Scan for the cell matching the given text and deliver its [x, y] coordinate at center. 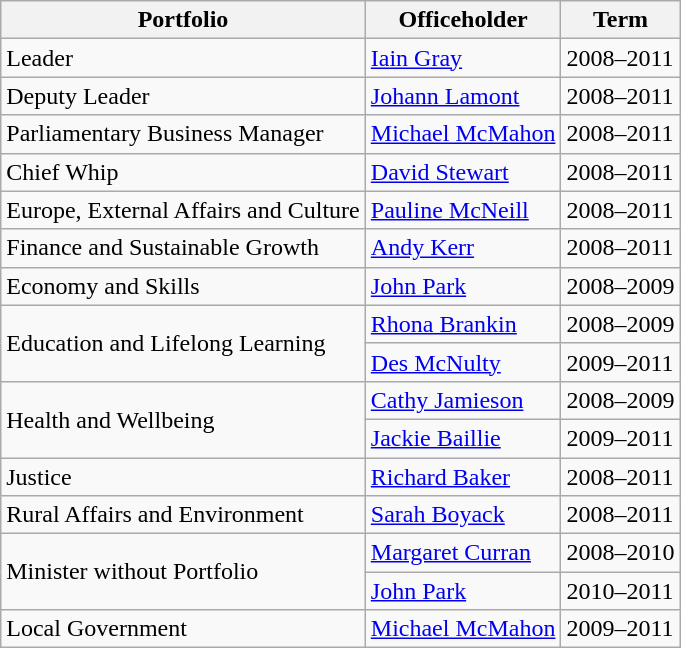
Europe, External Affairs and Culture [184, 210]
Economy and Skills [184, 286]
Rural Affairs and Environment [184, 515]
Margaret Curran [463, 553]
Minister without Portfolio [184, 572]
Parliamentary Business Manager [184, 134]
Johann Lamont [463, 96]
David Stewart [463, 172]
Des McNulty [463, 362]
2008–2010 [620, 553]
Iain Gray [463, 58]
Justice [184, 477]
Chief Whip [184, 172]
Health and Wellbeing [184, 419]
Portfolio [184, 20]
Rhona Brankin [463, 324]
Cathy Jamieson [463, 400]
Term [620, 20]
2010–2011 [620, 591]
Sarah Boyack [463, 515]
Education and Lifelong Learning [184, 343]
Deputy Leader [184, 96]
Jackie Baillie [463, 438]
Leader [184, 58]
Officeholder [463, 20]
Andy Kerr [463, 248]
Richard Baker [463, 477]
Pauline McNeill [463, 210]
Local Government [184, 629]
Finance and Sustainable Growth [184, 248]
